Provide the (x, y) coordinate of the cell's center where the given text is located.  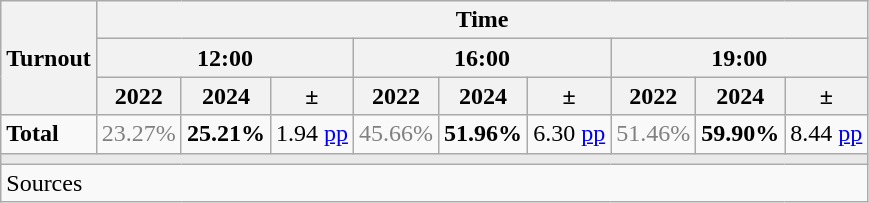
25.21% (226, 134)
51.46% (654, 134)
51.96% (484, 134)
Time (482, 20)
16:00 (482, 58)
23.27% (138, 134)
6.30 pp (570, 134)
Sources (434, 183)
59.90% (740, 134)
45.66% (396, 134)
Turnout (49, 58)
19:00 (740, 58)
8.44 pp (826, 134)
1.94 pp (312, 134)
12:00 (224, 58)
Total (49, 134)
